Scan for the cell matching the given text and deliver its [x, y] coordinate at center. 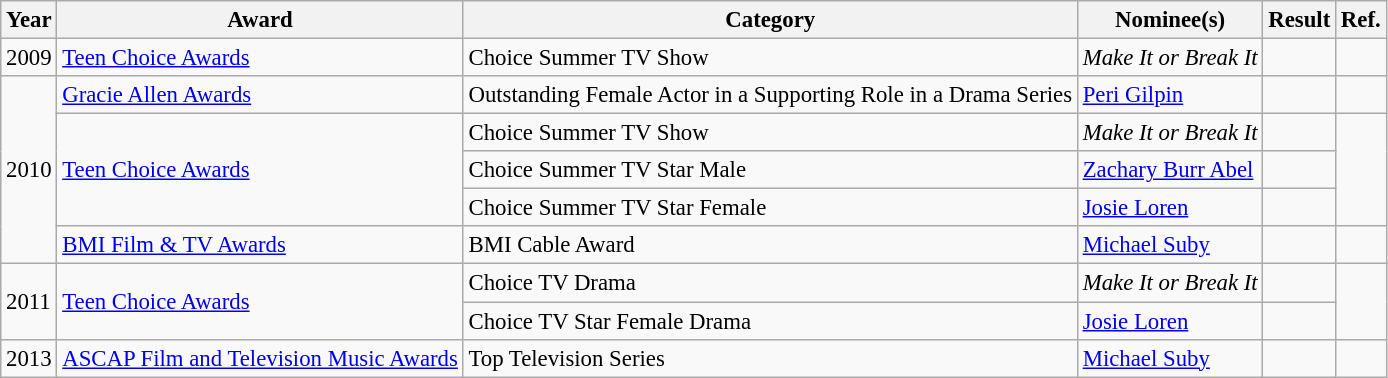
Gracie Allen Awards [260, 95]
Year [29, 20]
BMI Cable Award [770, 245]
Result [1300, 20]
Nominee(s) [1170, 20]
2010 [29, 170]
Choice TV Star Female Drama [770, 321]
Zachary Burr Abel [1170, 170]
ASCAP Film and Television Music Awards [260, 358]
Top Television Series [770, 358]
Ref. [1361, 20]
Peri Gilpin [1170, 95]
Category [770, 20]
2009 [29, 58]
Award [260, 20]
2013 [29, 358]
2011 [29, 302]
BMI Film & TV Awards [260, 245]
Choice TV Drama [770, 283]
Outstanding Female Actor in a Supporting Role in a Drama Series [770, 95]
Choice Summer TV Star Male [770, 170]
Choice Summer TV Star Female [770, 208]
